Provide the (X, Y) coordinate of the cell's center where the given text is located.  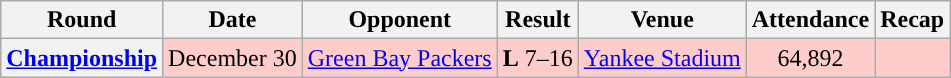
Yankee Stadium (662, 58)
Venue (662, 20)
Opponent (400, 20)
December 30 (233, 58)
Date (233, 20)
Green Bay Packers (400, 58)
Round (82, 20)
L 7–16 (538, 58)
64,892 (810, 58)
Championship (82, 58)
Result (538, 20)
Recap (912, 20)
Attendance (810, 20)
